Detect which cell encompasses the target text, then output its (X, Y) center coordinate. 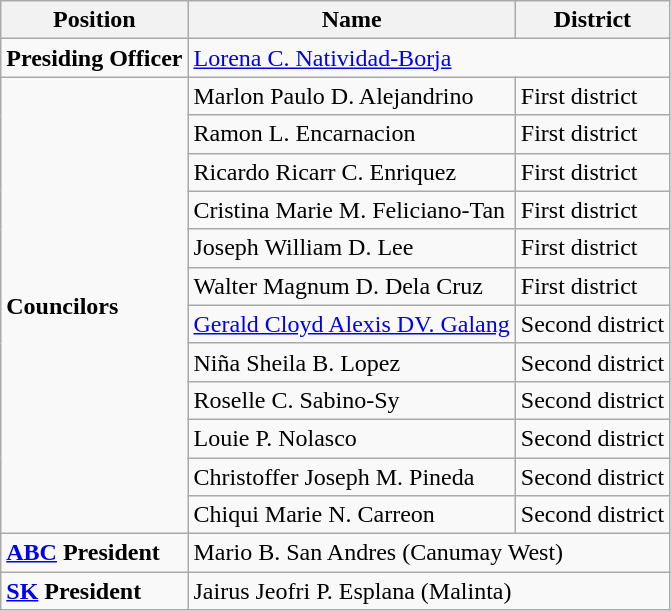
Cristina Marie M. Feliciano-Tan (352, 210)
Mario B. San Andres (Canumay West) (429, 553)
Walter Magnum D. Dela Cruz (352, 286)
Presiding Officer (94, 58)
Louie P. Nolasco (352, 438)
District (592, 20)
Lorena C. Natividad-Borja (429, 58)
SK President (94, 591)
Niña Sheila B. Lopez (352, 362)
Chiqui Marie N. Carreon (352, 515)
Christoffer Joseph M. Pineda (352, 477)
Joseph William D. Lee (352, 248)
Gerald Cloyd Alexis DV. Galang (352, 324)
Jairus Jeofri P. Esplana (Malinta) (429, 591)
Councilors (94, 306)
Marlon Paulo D. Alejandrino (352, 96)
Ramon L. Encarnacion (352, 134)
Position (94, 20)
Roselle C. Sabino-Sy (352, 400)
Name (352, 20)
ABC President (94, 553)
Ricardo Ricarr C. Enriquez (352, 172)
